Return (X, Y) of the center of cell containing provided text 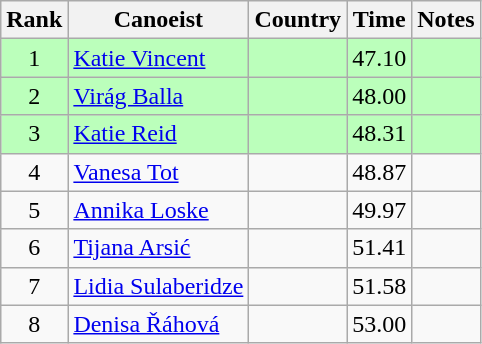
1 (34, 58)
48.00 (380, 96)
Denisa Řáhová (158, 324)
48.31 (380, 134)
Annika Loske (158, 210)
Rank (34, 20)
5 (34, 210)
Notes (446, 20)
2 (34, 96)
Virág Balla (158, 96)
Vanesa Tot (158, 172)
Lidia Sulaberidze (158, 286)
4 (34, 172)
Canoeist (158, 20)
49.97 (380, 210)
Tijana Arsić (158, 248)
Katie Vincent (158, 58)
51.58 (380, 286)
6 (34, 248)
Country (298, 20)
47.10 (380, 58)
53.00 (380, 324)
8 (34, 324)
48.87 (380, 172)
51.41 (380, 248)
7 (34, 286)
Katie Reid (158, 134)
3 (34, 134)
Time (380, 20)
